Output the [X, Y] coordinate of the center of the cell containing the given text.  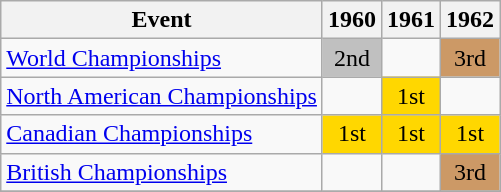
1960 [352, 20]
Canadian Championships [162, 134]
2nd [352, 58]
World Championships [162, 58]
1962 [470, 20]
Event [162, 20]
1961 [412, 20]
North American Championships [162, 96]
British Championships [162, 172]
